Locate the cell with the specified text and output its (X, Y) center coordinate. 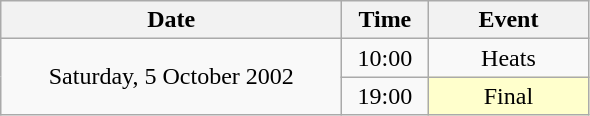
Final (508, 96)
Time (385, 20)
Saturday, 5 October 2002 (172, 77)
Event (508, 20)
Heats (508, 58)
Date (172, 20)
10:00 (385, 58)
19:00 (385, 96)
